Find where the given text appears and provide that cell's center as (x, y) coordinate. 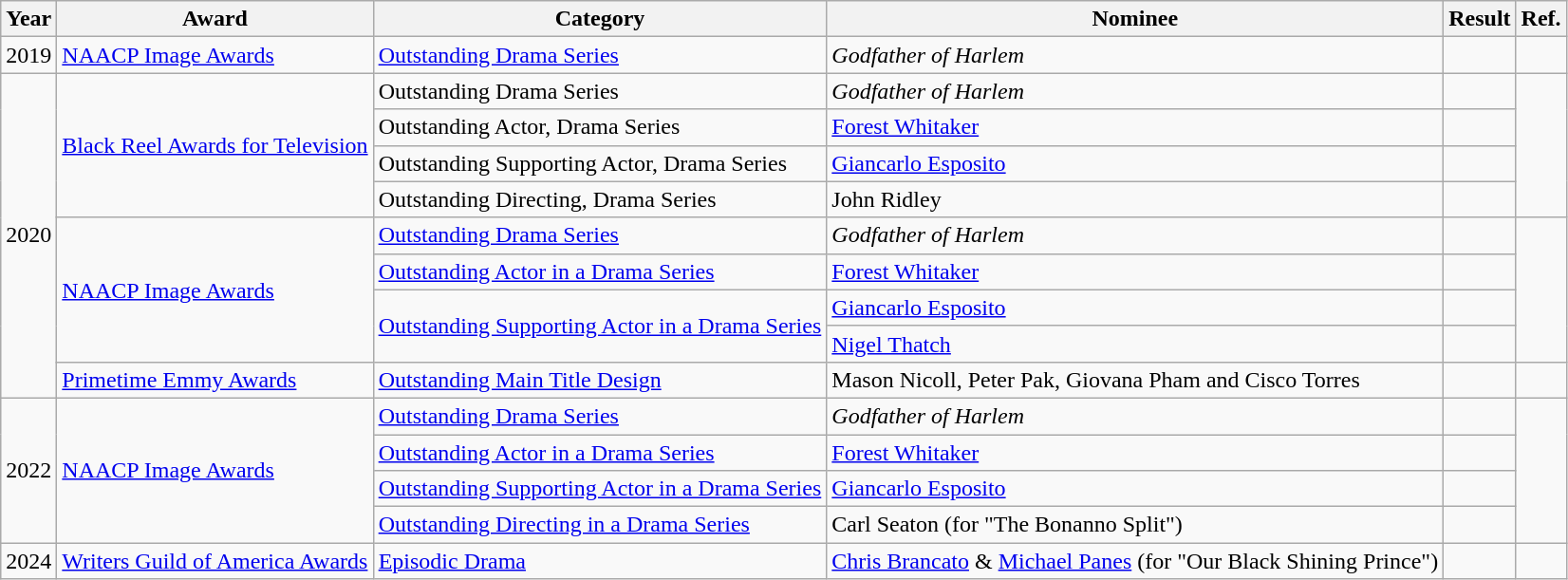
Outstanding Supporting Actor, Drama Series (600, 163)
Ref. (1541, 19)
Carl Seaton (for "The Bonanno Split") (1135, 525)
Black Reel Awards for Television (215, 145)
Outstanding Directing, Drama Series (600, 199)
Category (600, 19)
2019 (28, 55)
Primetime Emmy Awards (215, 380)
2024 (28, 561)
Nigel Thatch (1135, 344)
Writers Guild of America Awards (215, 561)
Outstanding Main Title Design (600, 380)
Chris Brancato & Michael Panes (for "Our Black Shining Prince") (1135, 561)
Year (28, 19)
2020 (28, 235)
Episodic Drama (600, 561)
Mason Nicoll, Peter Pak, Giovana Pham and Cisco Torres (1135, 380)
Outstanding Directing in a Drama Series (600, 525)
2022 (28, 470)
Award (215, 19)
Nominee (1135, 19)
John Ridley (1135, 199)
Result (1480, 19)
Outstanding Actor, Drama Series (600, 127)
